Locate the cell with the specified text and output its (x, y) center coordinate. 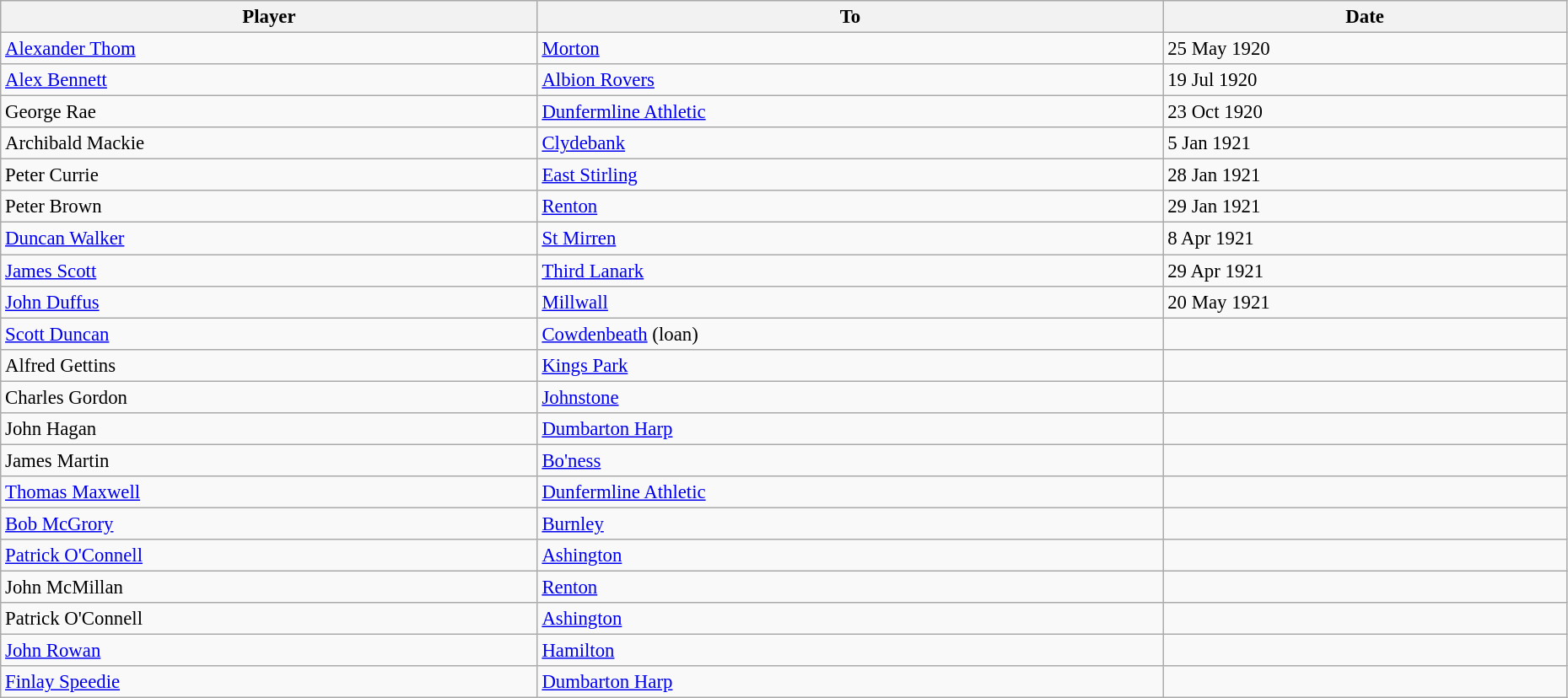
Burnley (850, 523)
Kings Park (850, 365)
Morton (850, 49)
John Rowan (269, 651)
23 Oct 1920 (1365, 112)
John McMillan (269, 588)
Bo'ness (850, 460)
Charles Gordon (269, 397)
Duncan Walker (269, 239)
29 Apr 1921 (1365, 271)
James Martin (269, 460)
25 May 1920 (1365, 49)
To (850, 17)
Peter Brown (269, 207)
Thomas Maxwell (269, 492)
Bob McGrory (269, 523)
Alexander Thom (269, 49)
Third Lanark (850, 271)
Albion Rovers (850, 80)
John Duffus (269, 302)
George Rae (269, 112)
Player (269, 17)
8 Apr 1921 (1365, 239)
Archibald Mackie (269, 143)
Clydebank (850, 143)
Hamilton (850, 651)
East Stirling (850, 175)
19 Jul 1920 (1365, 80)
Johnstone (850, 397)
29 Jan 1921 (1365, 207)
Scott Duncan (269, 334)
Alfred Gettins (269, 365)
Date (1365, 17)
5 Jan 1921 (1365, 143)
20 May 1921 (1365, 302)
Finlay Speedie (269, 682)
St Mirren (850, 239)
28 Jan 1921 (1365, 175)
Peter Currie (269, 175)
James Scott (269, 271)
Alex Bennett (269, 80)
John Hagan (269, 429)
Cowdenbeath (loan) (850, 334)
Millwall (850, 302)
